For the text-containing cell, return its midpoint in (X, Y) coordinate format. 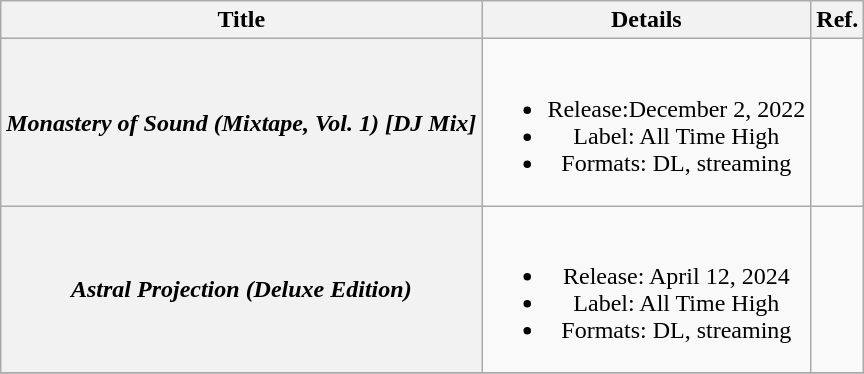
Ref. (838, 20)
Astral Projection (Deluxe Edition) (242, 290)
Monastery of Sound (Mixtape, Vol. 1) [DJ Mix] (242, 122)
Details (646, 20)
Release:December 2, 2022Label: All Time HighFormats: DL, streaming (646, 122)
Title (242, 20)
Release: April 12, 2024Label: All Time HighFormats: DL, streaming (646, 290)
